Find where the given text appears and provide that cell's center as (X, Y) coordinate. 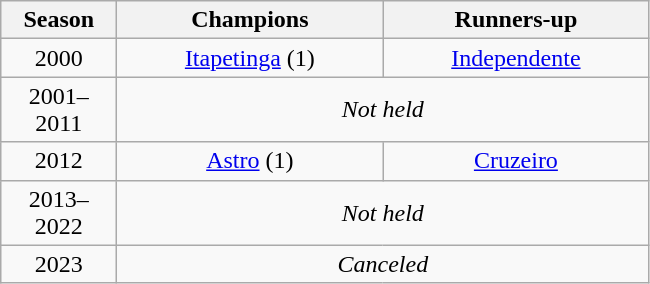
Independente (516, 58)
Runners-up (516, 20)
2001–2011 (59, 110)
Champions (250, 20)
2023 (59, 264)
2012 (59, 161)
Canceled (383, 264)
2000 (59, 58)
Astro (1) (250, 161)
Itapetinga (1) (250, 58)
Season (59, 20)
2013–2022 (59, 212)
Cruzeiro (516, 161)
